Return the [X, Y] coordinate for the center point of the cell that contains the specified text.  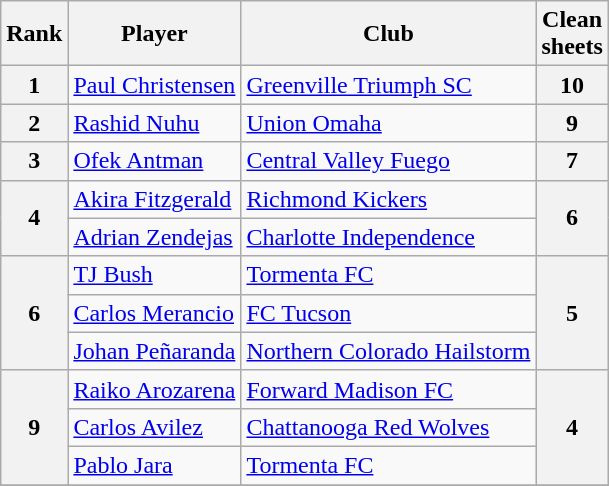
Northern Colorado Hailstorm [388, 351]
1 [34, 85]
TJ Bush [154, 275]
Central Valley Fuego [388, 161]
Adrian Zendejas [154, 237]
5 [572, 313]
Carlos Merancio [154, 313]
Raiko Arozarena [154, 389]
Player [154, 34]
Charlotte Independence [388, 237]
Pablo Jara [154, 465]
7 [572, 161]
FC Tucson [388, 313]
Ofek Antman [154, 161]
Carlos Avilez [154, 427]
Club [388, 34]
Akira Fitzgerald [154, 199]
Paul Christensen [154, 85]
10 [572, 85]
Rashid Nuhu [154, 123]
Johan Peñaranda [154, 351]
Chattanooga Red Wolves [388, 427]
Rank [34, 34]
Greenville Triumph SC [388, 85]
Cleansheets [572, 34]
Forward Madison FC [388, 389]
3 [34, 161]
Union Omaha [388, 123]
2 [34, 123]
Richmond Kickers [388, 199]
